Scan for the cell matching the given text and deliver its [x, y] coordinate at center. 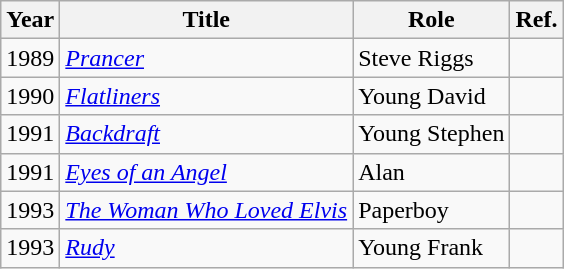
Rudy [206, 248]
1989 [30, 58]
Young Frank [432, 248]
Ref. [536, 20]
Backdraft [206, 134]
Title [206, 20]
Paperboy [432, 210]
Alan [432, 172]
Young Stephen [432, 134]
Year [30, 20]
Role [432, 20]
1990 [30, 96]
Steve Riggs [432, 58]
Young David [432, 96]
Prancer [206, 58]
Flatliners [206, 96]
Eyes of an Angel [206, 172]
The Woman Who Loved Elvis [206, 210]
